Output the (X, Y) coordinate of the center of the cell containing the given text.  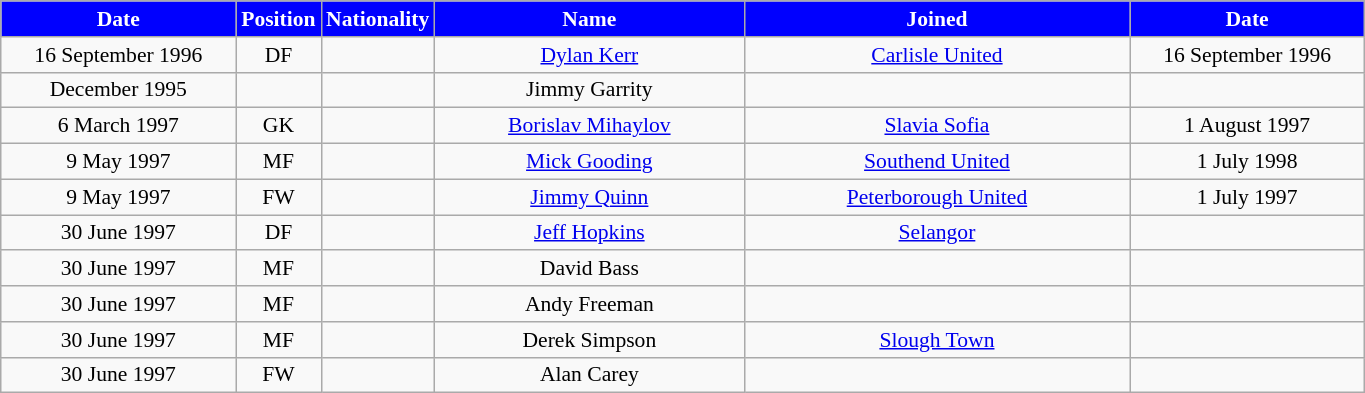
Name (589, 19)
Peterborough United (936, 197)
Southend United (936, 162)
Borislav Mihaylov (589, 126)
Carlisle United (936, 55)
1 July 1998 (1248, 162)
Jimmy Quinn (589, 197)
Jeff Hopkins (589, 233)
1 August 1997 (1248, 126)
Slough Town (936, 340)
Slavia Sofia (936, 126)
GK (278, 126)
Jimmy Garrity (589, 90)
6 March 1997 (118, 126)
Dylan Kerr (589, 55)
Andy Freeman (589, 304)
Joined (936, 19)
Nationality (378, 19)
Mick Gooding (589, 162)
1 July 1997 (1248, 197)
Alan Carey (589, 375)
Selangor (936, 233)
Derek Simpson (589, 340)
Position (278, 19)
December 1995 (118, 90)
David Bass (589, 269)
